Return [X, Y] of the center of cell containing provided text 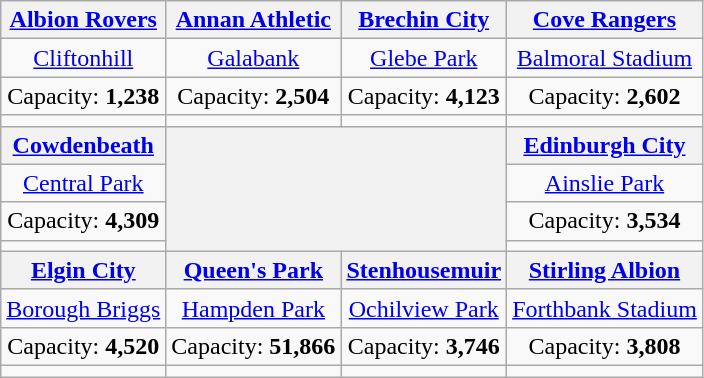
Albion Rovers [84, 20]
Edinburgh City [605, 145]
Capacity: 4,123 [424, 96]
Forthbank Stadium [605, 308]
Central Park [84, 183]
Capacity: 3,746 [424, 346]
Stirling Albion [605, 270]
Queen's Park [254, 270]
Capacity: 3,534 [605, 221]
Capacity: 3,808 [605, 346]
Cove Rangers [605, 20]
Cowdenbeath [84, 145]
Ochilview Park [424, 308]
Balmoral Stadium [605, 58]
Glebe Park [424, 58]
Ainslie Park [605, 183]
Annan Athletic [254, 20]
Stenhousemuir [424, 270]
Galabank [254, 58]
Hampden Park [254, 308]
Capacity: 2,602 [605, 96]
Cliftonhill [84, 58]
Capacity: 4,520 [84, 346]
Capacity: 51,866 [254, 346]
Capacity: 4,309 [84, 221]
Capacity: 1,238 [84, 96]
Borough Briggs [84, 308]
Elgin City [84, 270]
Brechin City [424, 20]
Capacity: 2,504 [254, 96]
